Determine the [X, Y] coordinate at the center of the cell enclosing the given text.  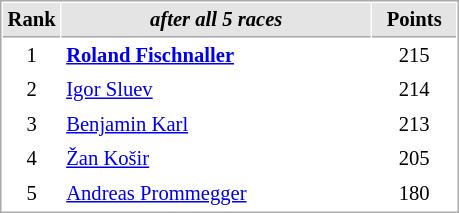
Points [414, 20]
4 [32, 158]
Roland Fischnaller [216, 56]
2 [32, 90]
205 [414, 158]
1 [32, 56]
5 [32, 194]
Žan Košir [216, 158]
Igor Sluev [216, 90]
180 [414, 194]
after all 5 races [216, 20]
Benjamin Karl [216, 124]
Rank [32, 20]
213 [414, 124]
215 [414, 56]
3 [32, 124]
Andreas Prommegger [216, 194]
214 [414, 90]
